Return the [x, y] coordinate for the center point of the cell that contains the specified text.  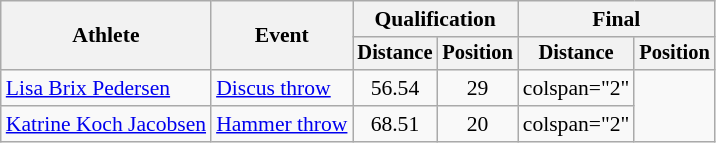
Hammer throw [282, 124]
29 [477, 88]
20 [477, 124]
56.54 [394, 88]
Final [616, 19]
Athlete [106, 36]
Qualification [434, 19]
Event [282, 36]
68.51 [394, 124]
Discus throw [282, 88]
Lisa Brix Pedersen [106, 88]
Katrine Koch Jacobsen [106, 124]
